Return the [X, Y] coordinate for the center point of the cell that contains the specified text.  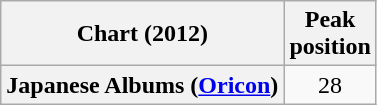
Chart (2012) [142, 34]
Japanese Albums (Oricon) [142, 85]
Peakposition [330, 34]
28 [330, 85]
